Locate the cell with the specified text and output its [X, Y] center coordinate. 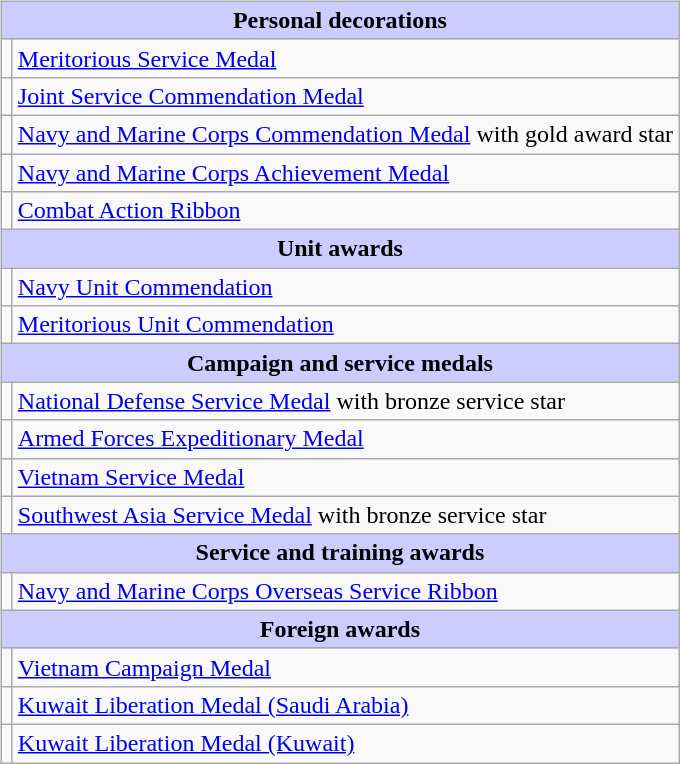
Personal decorations [340, 20]
Meritorious Service Medal [345, 58]
National Defense Service Medal with bronze service star [345, 401]
Combat Action Ribbon [345, 211]
Vietnam Service Medal [345, 477]
Kuwait Liberation Medal (Kuwait) [345, 743]
Vietnam Campaign Medal [345, 667]
Service and training awards [340, 553]
Kuwait Liberation Medal (Saudi Arabia) [345, 705]
Meritorious Unit Commendation [345, 325]
Southwest Asia Service Medal with bronze service star [345, 515]
Joint Service Commendation Medal [345, 96]
Armed Forces Expeditionary Medal [345, 439]
Foreign awards [340, 629]
Unit awards [340, 249]
Navy and Marine Corps Commendation Medal with gold award star [345, 134]
Navy and Marine Corps Overseas Service Ribbon [345, 591]
Navy Unit Commendation [345, 287]
Navy and Marine Corps Achievement Medal [345, 173]
Campaign and service medals [340, 363]
